Pinpoint the cell where the given text exists, returning its (x, y) midpoint coordinate. 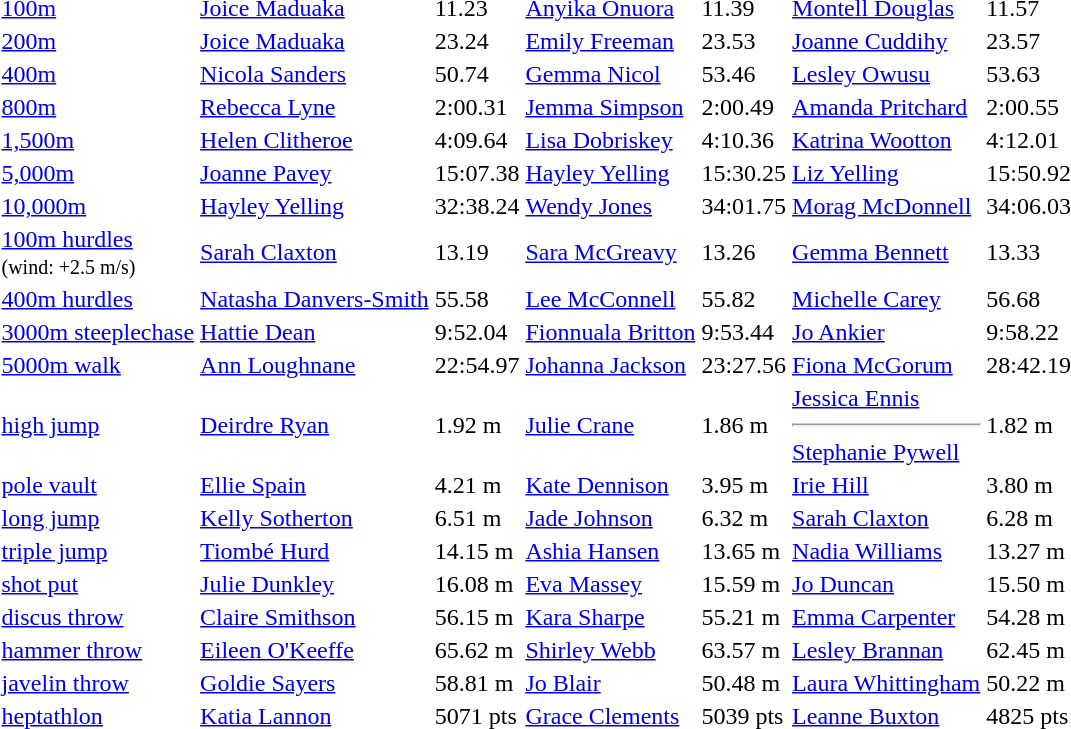
Gemma Bennett (886, 252)
Jo Duncan (886, 584)
Lesley Brannan (886, 650)
Sara McGreavy (610, 252)
9:52.04 (477, 332)
56.15 m (477, 617)
10,000m (98, 206)
Eva Massey (610, 584)
15:30.25 (744, 173)
100m hurdles(wind: +2.5 m/s) (98, 252)
Kara Sharpe (610, 617)
Ann Loughnane (315, 365)
discus throw (98, 617)
5,000m (98, 173)
400m (98, 74)
13.26 (744, 252)
Johanna Jackson (610, 365)
Julie Crane (610, 425)
long jump (98, 518)
Laura Whittingham (886, 683)
pole vault (98, 485)
hammer throw (98, 650)
Nadia Williams (886, 551)
9:53.44 (744, 332)
Jo Ankier (886, 332)
Emily Freeman (610, 41)
Gemma Nicol (610, 74)
triple jump (98, 551)
shot put (98, 584)
Jessica EnnisStephanie Pywell (886, 425)
5000m walk (98, 365)
800m (98, 107)
Irie Hill (886, 485)
Natasha Danvers-Smith (315, 299)
63.57 m (744, 650)
1,500m (98, 140)
55.58 (477, 299)
Liz Yelling (886, 173)
Michelle Carey (886, 299)
Ashia Hansen (610, 551)
Joanne Pavey (315, 173)
2:00.49 (744, 107)
Shirley Webb (610, 650)
Joanne Cuddihy (886, 41)
Nicola Sanders (315, 74)
Morag McDonnell (886, 206)
Kelly Sotherton (315, 518)
15.59 m (744, 584)
16.08 m (477, 584)
Claire Smithson (315, 617)
3.95 m (744, 485)
Hattie Dean (315, 332)
4:09.64 (477, 140)
23.53 (744, 41)
Helen Clitheroe (315, 140)
Deirdre Ryan (315, 425)
Lee McConnell (610, 299)
Fionnuala Britton (610, 332)
400m hurdles (98, 299)
Julie Dunkley (315, 584)
2:00.31 (477, 107)
55.21 m (744, 617)
Katrina Wootton (886, 140)
Lisa Dobriskey (610, 140)
53.46 (744, 74)
58.81 m (477, 683)
23.24 (477, 41)
Ellie Spain (315, 485)
3000m steeplechase (98, 332)
Lesley Owusu (886, 74)
13.19 (477, 252)
1.86 m (744, 425)
4.21 m (477, 485)
4:10.36 (744, 140)
200m (98, 41)
Tiombé Hurd (315, 551)
javelin throw (98, 683)
Fiona McGorum (886, 365)
65.62 m (477, 650)
Jemma Simpson (610, 107)
6.51 m (477, 518)
15:07.38 (477, 173)
Wendy Jones (610, 206)
high jump (98, 425)
23:27.56 (744, 365)
Jade Johnson (610, 518)
Amanda Pritchard (886, 107)
50.74 (477, 74)
Goldie Sayers (315, 683)
14.15 m (477, 551)
22:54.97 (477, 365)
1.92 m (477, 425)
6.32 m (744, 518)
Jo Blair (610, 683)
34:01.75 (744, 206)
50.48 m (744, 683)
Emma Carpenter (886, 617)
Eileen O'Keeffe (315, 650)
Joice Maduaka (315, 41)
13.65 m (744, 551)
32:38.24 (477, 206)
Rebecca Lyne (315, 107)
Kate Dennison (610, 485)
55.82 (744, 299)
